Find where the given text appears and provide that cell's center as (X, Y) coordinate. 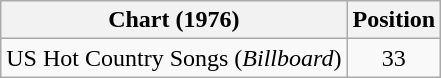
Chart (1976) (174, 20)
Position (394, 20)
US Hot Country Songs (Billboard) (174, 58)
33 (394, 58)
